Search for the cell housing the specified text and yield its [x, y] center coordinate. 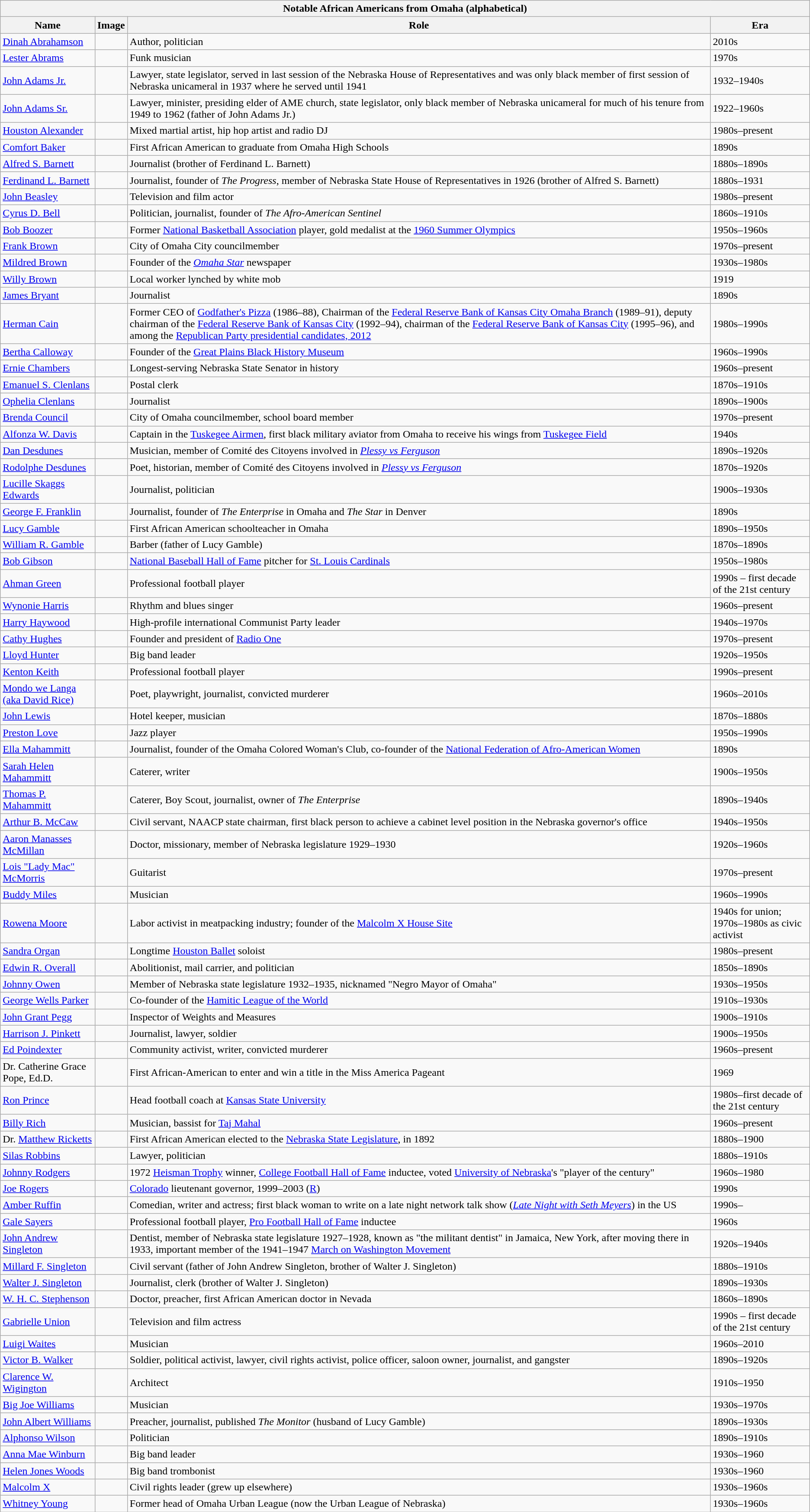
1880s–1890s [760, 164]
John Andrew Singleton [48, 1244]
Barber (father of Lucy Gamble) [419, 545]
1930s–1950s [760, 984]
Former National Basketball Association player, gold medalist at the 1960 Summer Olympics [419, 230]
Sandra Organ [48, 951]
Brenda Council [48, 418]
1919 [760, 279]
Founder of the Great Plains Black History Museum [419, 352]
Civil servant (father of John Andrew Singleton, brother of Walter J. Singleton) [419, 1266]
1890s–1940s [760, 800]
Johnny Owen [48, 984]
Inspector of Weights and Measures [419, 1017]
First African American schoolteacher in Omaha [419, 528]
1932–1940s [760, 80]
Name [48, 25]
Politician, journalist, founder of The Afro-American Sentinel [419, 213]
Big band trombonist [419, 1471]
1940s for union; 1970s–1980s as civic activist [760, 923]
John Grant Pegg [48, 1017]
Co-founder of the Hamitic League of the World [419, 1000]
Lois "Lady Mac" McMorris [48, 872]
Silas Robbins [48, 1155]
1960s–2010 [760, 1344]
1890s–1900s [760, 401]
1990s [760, 1189]
Mondo we Langa (aka David Rice) [48, 694]
Rhythm and blues singer [419, 606]
Kenton Keith [48, 672]
1970s [760, 58]
Journalist (brother of Ferdinand L. Barnett) [419, 164]
1920s–1950s [760, 655]
Dinah Abrahamson [48, 42]
Poet, playwright, journalist, convicted murderer [419, 694]
Head football coach at Kansas State University [419, 1100]
Lloyd Hunter [48, 655]
Alfonza W. Davis [48, 434]
1960s [760, 1222]
Doctor, missionary, member of Nebraska legislature 1929–1930 [419, 844]
Journalist, founder of The Enterprise in Omaha and The Star in Denver [419, 512]
Captain in the Tuskegee Airmen, first black military aviator from Omaha to receive his wings from Tuskegee Field [419, 434]
Television and film actor [419, 196]
Anna Mae Winburn [48, 1454]
Preston Love [48, 733]
Television and film actress [419, 1322]
Labor activist in meatpacking industry; founder of the Malcolm X House Site [419, 923]
Cathy Hughes [48, 639]
1930s–1970s [760, 1405]
Joe Rogers [48, 1189]
Poet, historian, member of Comité des Citoyens involved in Plessy vs Ferguson [419, 467]
2010s [760, 42]
Ed Poindexter [48, 1050]
Notable African Americans from Omaha (alphabetical) [405, 9]
1850s–1890s [760, 968]
1870s–1920s [760, 467]
Mildred Brown [48, 263]
Role [419, 25]
Emanuel S. Clenlans [48, 385]
Big Joe Williams [48, 1405]
1980s–first decade of the 21st century [760, 1100]
1950s–1990s [760, 733]
Doctor, preacher, first African American doctor in Nevada [419, 1299]
Colorado lieutenant governor, 1999–2003 (R) [419, 1189]
Ophelia Clenlans [48, 401]
Musician, bassist for Taj Mahal [419, 1123]
George F. Franklin [48, 512]
Local worker lynched by white mob [419, 279]
Preacher, journalist, published The Monitor (husband of Lucy Gamble) [419, 1421]
Cyrus D. Bell [48, 213]
First African American to graduate from Omaha High Schools [419, 147]
1920s–1960s [760, 844]
John Lewis [48, 716]
Bertha Calloway [48, 352]
National Baseball Hall of Fame pitcher for St. Louis Cardinals [419, 561]
Abolitionist, mail carrier, and politician [419, 968]
Caterer, writer [419, 771]
Ahman Green [48, 583]
Dan Desdunes [48, 450]
Harrison J. Pinkett [48, 1033]
Luigi Waites [48, 1344]
1890s–1950s [760, 528]
Herman Cain [48, 324]
Comfort Baker [48, 147]
Dr. Matthew Ricketts [48, 1139]
Professional football player, Pro Football Hall of Fame inductee [419, 1222]
1960s–1980 [760, 1172]
James Bryant [48, 296]
Civil servant, NAACP state chairman, first black person to achieve a cabinet level position in the Nebraska governor's office [419, 822]
First African American elected to the Nebraska State Legislature, in 1892 [419, 1139]
Author, politician [419, 42]
1880s–1900 [760, 1139]
Ella Mahammitt [48, 749]
W. H. C. Stephenson [48, 1299]
Willy Brown [48, 279]
1860s–1890s [760, 1299]
Buddy Miles [48, 895]
1990s–present [760, 672]
Thomas P. Mahammitt [48, 800]
Rodolphe Desdunes [48, 467]
Harry Haywood [48, 622]
Journalist, founder of the Omaha Colored Woman's Club, co-founder of the National Federation of Afro-American Women [419, 749]
Gale Sayers [48, 1222]
Wynonie Harris [48, 606]
Hotel keeper, musician [419, 716]
1920s–1940s [760, 1244]
Dr. Catherine Grace Pope, Ed.D. [48, 1072]
Lester Abrams [48, 58]
Walter J. Singleton [48, 1283]
1980s–1990s [760, 324]
1870s–1890s [760, 545]
Victor B. Walker [48, 1360]
John Albert Williams [48, 1421]
Journalist, politician [419, 489]
Aaron Manasses McMillan [48, 844]
1922–1960s [760, 108]
Gabrielle Union [48, 1322]
Frank Brown [48, 246]
1930s–1980s [760, 263]
Houston Alexander [48, 131]
Journalist, clerk (brother of Walter J. Singleton) [419, 1283]
Jazz player [419, 733]
Guitarist [419, 872]
Journalist, founder of The Progress, member of Nebraska State House of Representatives in 1926 (brother of Alfred S. Barnett) [419, 180]
Lucy Gamble [48, 528]
Caterer, Boy Scout, journalist, owner of The Enterprise [419, 800]
Alfred S. Barnett [48, 164]
1900s–1930s [760, 489]
Funk musician [419, 58]
1940s [760, 434]
1950s–1980s [760, 561]
Community activist, writer, convicted murderer [419, 1050]
Former head of Omaha Urban League (now the Urban League of Nebraska) [419, 1504]
Founder of the Omaha Star newspaper [419, 263]
Helen Jones Woods [48, 1471]
Amber Ruffin [48, 1205]
Journalist, lawyer, soldier [419, 1033]
Billy Rich [48, 1123]
1972 Heisman Trophy winner, College Football Hall of Fame inductee, voted University of Nebraska's "player of the century" [419, 1172]
Ron Prince [48, 1100]
Mixed martial artist, hip hop artist and radio DJ [419, 131]
Ferdinand L. Barnett [48, 180]
Lawyer, politician [419, 1155]
1860s–1910s [760, 213]
Sarah Helen Mahammitt [48, 771]
Malcolm X [48, 1487]
Civil rights leader (grew up elsewhere) [419, 1487]
Musician, member of Comité des Citoyens involved in Plessy vs Ferguson [419, 450]
1940s–1950s [760, 822]
High-profile international Communist Party leader [419, 622]
John Adams Sr. [48, 108]
City of Omaha City councilmember [419, 246]
1900s–1910s [760, 1017]
1910s–1930s [760, 1000]
Lucille Skaggs Edwards [48, 489]
City of Omaha councilmember, school board member [419, 418]
George Wells Parker [48, 1000]
1870s–1910s [760, 385]
1910s–1950 [760, 1382]
Clarence W. Wigington [48, 1382]
Whitney Young [48, 1504]
John Beasley [48, 196]
1950s–1960s [760, 230]
Bob Gibson [48, 561]
Millard F. Singleton [48, 1266]
1940s–1970s [760, 622]
Founder and president of Radio One [419, 639]
Architect [419, 1382]
1960s–2010s [760, 694]
Image [111, 25]
1880s–1931 [760, 180]
Rowena Moore [48, 923]
John Adams Jr. [48, 80]
Edwin R. Overall [48, 968]
Johnny Rodgers [48, 1172]
Soldier, political activist, lawyer, civil rights activist, police officer, saloon owner, journalist, and gangster [419, 1360]
Ernie Chambers [48, 368]
Politician [419, 1438]
1990s– [760, 1205]
1969 [760, 1072]
First African-American to enter and win a title in the Miss America Pageant [419, 1072]
Longest-serving Nebraska State Senator in history [419, 368]
Era [760, 25]
1890s–1910s [760, 1438]
Bob Boozer [48, 230]
Member of Nebraska state legislature 1932–1935, nicknamed "Negro Mayor of Omaha" [419, 984]
1870s–1880s [760, 716]
Comedian, writer and actress; first black woman to write on a late night network talk show (Late Night with Seth Meyers) in the US [419, 1205]
Longtime Houston Ballet soloist [419, 951]
Arthur B. McCaw [48, 822]
Alphonso Wilson [48, 1438]
Postal clerk [419, 385]
William R. Gamble [48, 545]
